Output the (X, Y) coordinate of the center of the cell containing the given text.  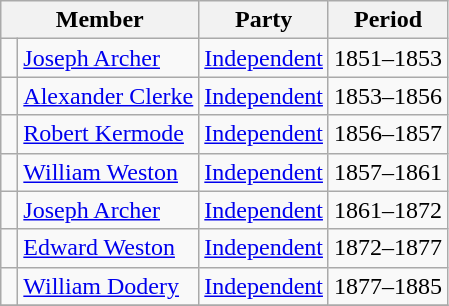
1853–1856 (388, 96)
Alexander Clerke (108, 96)
Period (388, 20)
1856–1857 (388, 134)
1861–1872 (388, 210)
Robert Kermode (108, 134)
William Dodery (108, 286)
Member (100, 20)
1851–1853 (388, 58)
Edward Weston (108, 248)
William Weston (108, 172)
1877–1885 (388, 286)
1872–1877 (388, 248)
1857–1861 (388, 172)
Party (264, 20)
